From the cell containing the given text, extract its center point as [x, y] coordinate. 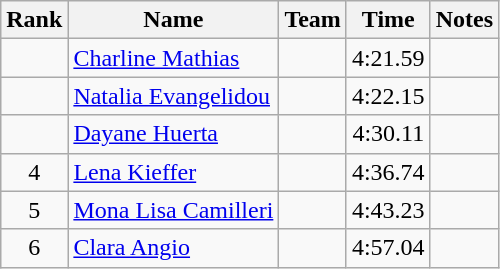
Clara Angio [174, 248]
Team [313, 20]
4:21.59 [388, 58]
4:43.23 [388, 210]
6 [34, 248]
Natalia Evangelidou [174, 96]
Lena Kieffer [174, 172]
4:30.11 [388, 134]
4:22.15 [388, 96]
4 [34, 172]
Time [388, 20]
Dayane Huerta [174, 134]
Mona Lisa Camilleri [174, 210]
Notes [464, 20]
5 [34, 210]
4:36.74 [388, 172]
4:57.04 [388, 248]
Rank [34, 20]
Charline Mathias [174, 58]
Name [174, 20]
